Extract the [x, y] coordinate from the center of the cell holding the provided text.  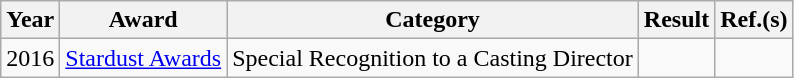
Result [676, 20]
Special Recognition to a Casting Director [433, 58]
Ref.(s) [754, 20]
Year [30, 20]
Stardust Awards [144, 58]
Category [433, 20]
Award [144, 20]
2016 [30, 58]
